Detect which cell encompasses the target text, then output its (X, Y) center coordinate. 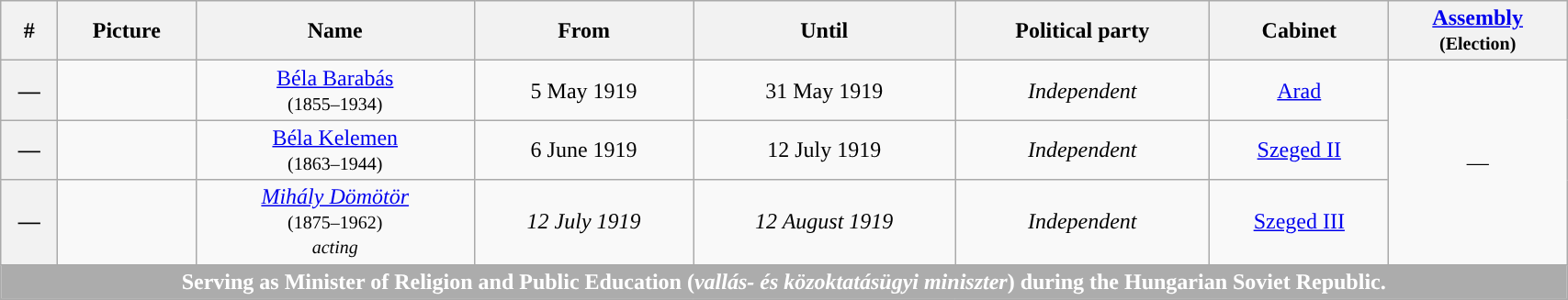
Szeged II (1299, 150)
Name (334, 31)
Serving as Minister of Religion and Public Education (vallás- és közoktatásügyi miniszter) during the Hungarian Soviet Republic. (784, 282)
Béla Kelemen(1863–1944) (334, 150)
Arad (1299, 90)
6 June 1919 (583, 150)
Picture (127, 31)
Political party (1082, 31)
Béla Barabás(1855–1934) (334, 90)
Cabinet (1299, 31)
5 May 1919 (583, 90)
12 August 1919 (825, 222)
Assembly(Election) (1478, 31)
# (29, 31)
Szeged III (1299, 222)
Until (825, 31)
31 May 1919 (825, 90)
From (583, 31)
Mihály Dömötör(1875–1962)acting (334, 222)
